Detect which cell encompasses the target text, then output its [x, y] center coordinate. 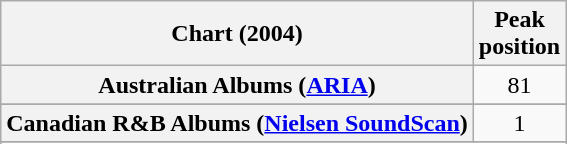
81 [519, 85]
Peakposition [519, 34]
Chart (2004) [238, 34]
1 [519, 123]
Australian Albums (ARIA) [238, 85]
Canadian R&B Albums (Nielsen SoundScan) [238, 123]
